Find where the given text appears and provide that cell's center as (x, y) coordinate. 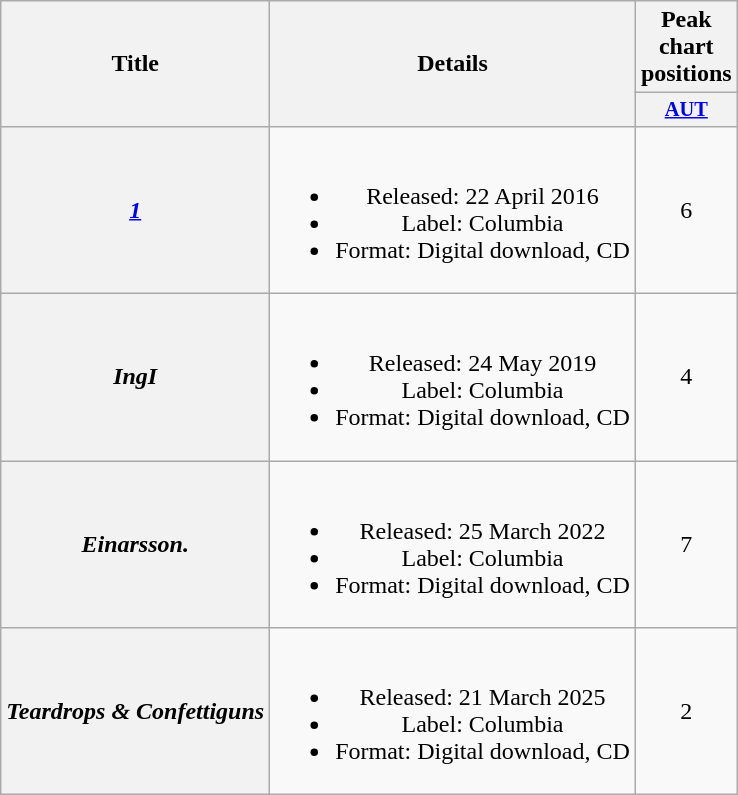
4 (686, 378)
Details (453, 64)
7 (686, 544)
AUT (686, 110)
6 (686, 210)
Einarsson. (136, 544)
Peak chart positions (686, 47)
1 (136, 210)
Released: 22 April 2016Label: ColumbiaFormat: Digital download, CD (453, 210)
Released: 21 March 2025Label: ColumbiaFormat: Digital download, CD (453, 712)
Title (136, 64)
Teardrops & Confettiguns (136, 712)
IngI (136, 378)
Released: 24 May 2019Label: ColumbiaFormat: Digital download, CD (453, 378)
Released: 25 March 2022Label: ColumbiaFormat: Digital download, CD (453, 544)
2 (686, 712)
